Locate the cell with the specified text and output its (x, y) center coordinate. 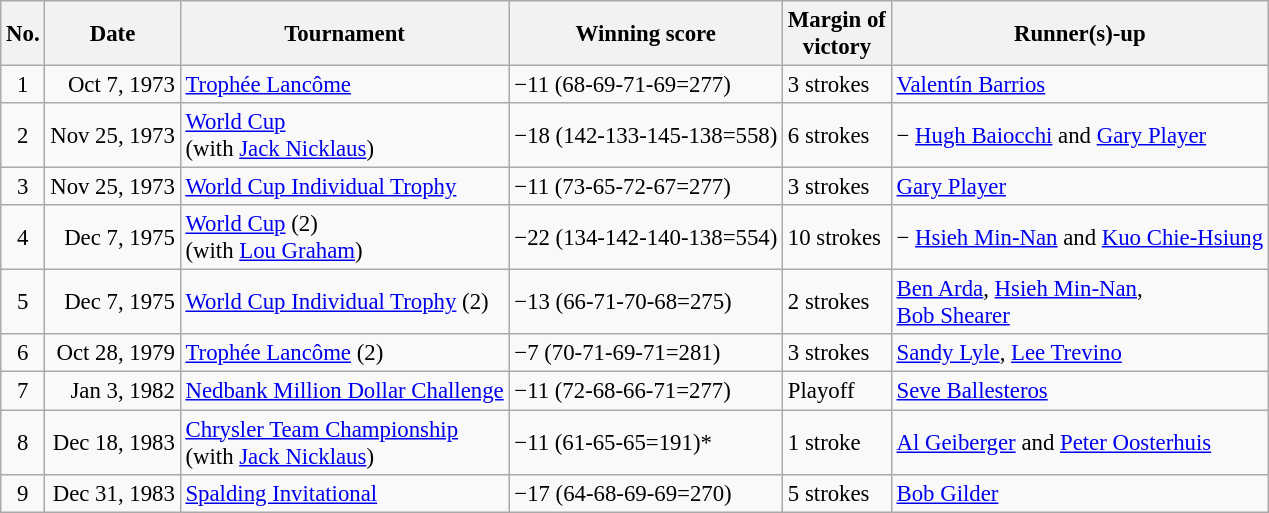
−11 (68-69-71-69=277) (646, 85)
Valentín Barrios (1080, 85)
6 strokes (838, 136)
−17 (64-68-69-69=270) (646, 493)
Oct 7, 1973 (112, 85)
Trophée Lancôme (344, 85)
World Cup(with Jack Nicklaus) (344, 136)
Jan 3, 1982 (112, 391)
Gary Player (1080, 187)
Winning score (646, 34)
Trophée Lancôme (2) (344, 353)
World Cup Individual Trophy (344, 187)
5 strokes (838, 493)
−11 (61-65-65=191)* (646, 442)
World Cup (2)(with Lou Graham) (344, 238)
−11 (73-65-72-67=277) (646, 187)
1 stroke (838, 442)
6 (23, 353)
Playoff (838, 391)
3 (23, 187)
2 strokes (838, 302)
−22 (134-142-140-138=554) (646, 238)
Tournament (344, 34)
Chrysler Team Championship(with Jack Nicklaus) (344, 442)
Bob Gilder (1080, 493)
8 (23, 442)
Ben Arda, Hsieh Min-Nan, Bob Shearer (1080, 302)
Sandy Lyle, Lee Trevino (1080, 353)
Oct 28, 1979 (112, 353)
−13 (66-71-70-68=275) (646, 302)
2 (23, 136)
Runner(s)-up (1080, 34)
−11 (72-68-66-71=277) (646, 391)
− Hugh Baiocchi and Gary Player (1080, 136)
World Cup Individual Trophy (2) (344, 302)
No. (23, 34)
Seve Ballesteros (1080, 391)
Nedbank Million Dollar Challenge (344, 391)
Al Geiberger and Peter Oosterhuis (1080, 442)
−7 (70-71-69-71=281) (646, 353)
10 strokes (838, 238)
Dec 31, 1983 (112, 493)
Date (112, 34)
Spalding Invitational (344, 493)
5 (23, 302)
Margin ofvictory (838, 34)
1 (23, 85)
−18 (142-133-145-138=558) (646, 136)
Dec 18, 1983 (112, 442)
9 (23, 493)
7 (23, 391)
4 (23, 238)
− Hsieh Min-Nan and Kuo Chie-Hsiung (1080, 238)
